Detect which cell encompasses the target text, then output its [X, Y] center coordinate. 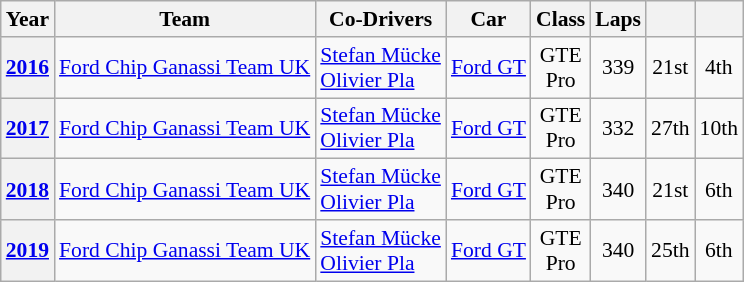
10th [720, 128]
Year [28, 19]
Team [184, 19]
27th [670, 128]
2016 [28, 68]
Car [488, 19]
25th [670, 250]
Co-Drivers [380, 19]
332 [618, 128]
2017 [28, 128]
339 [618, 68]
Class [560, 19]
2018 [28, 190]
2019 [28, 250]
Laps [618, 19]
4th [720, 68]
